Find where the given text appears and provide that cell's center as (X, Y) coordinate. 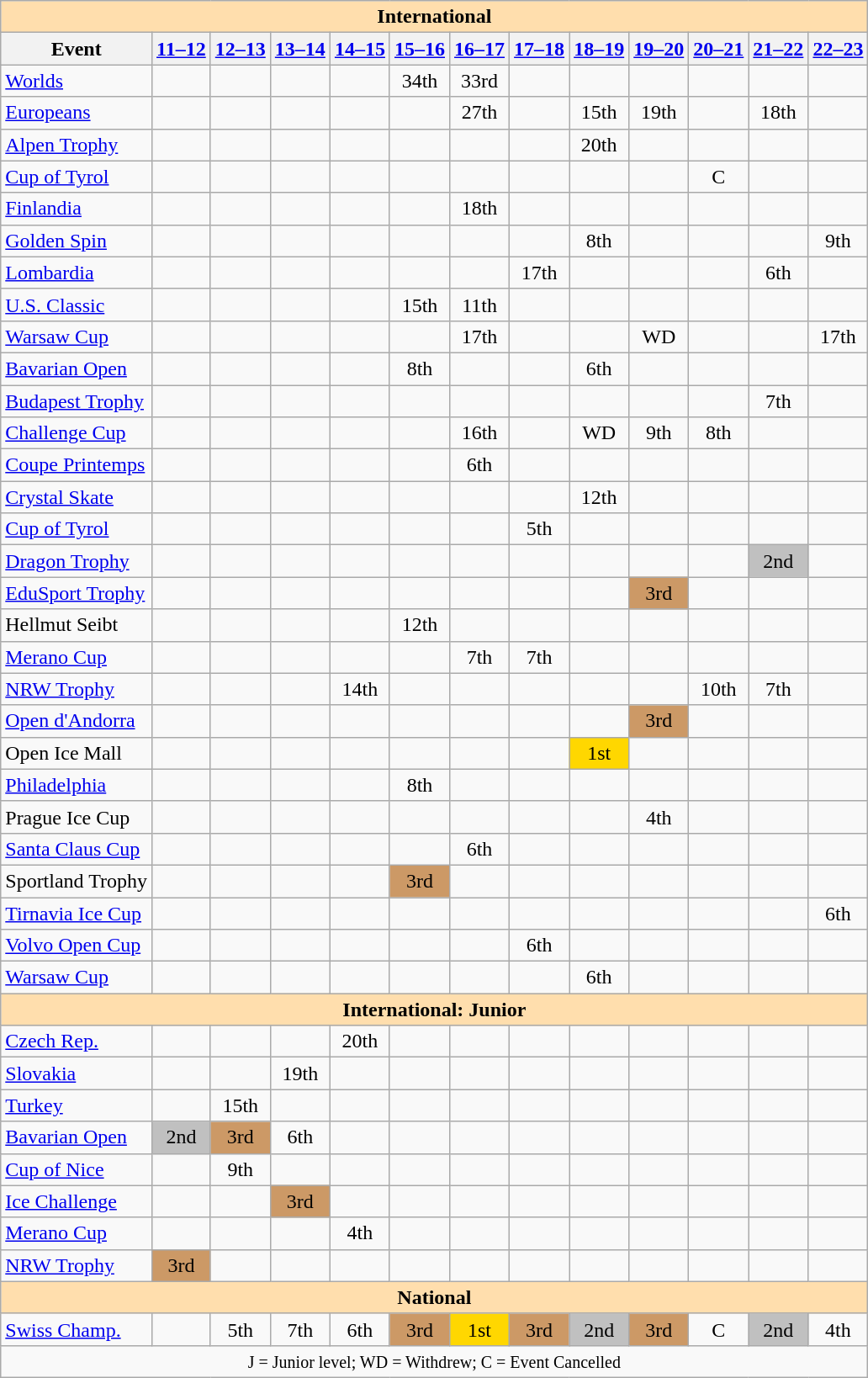
34th (419, 81)
27th (479, 113)
Open d'Andorra (77, 721)
Hellmut Seibt (77, 625)
33rd (479, 81)
16–17 (479, 49)
Turkey (77, 1105)
Alpen Trophy (77, 145)
Finlandia (77, 209)
International (434, 17)
Czech Rep. (77, 1041)
Open Ice Mall (77, 753)
Lombardia (77, 273)
16th (479, 433)
Volvo Open Cup (77, 946)
22–23 (838, 49)
Santa Claus Cup (77, 849)
Tirnavia Ice Cup (77, 913)
National (434, 1297)
Ice Challenge (77, 1201)
14th (360, 689)
19–20 (659, 49)
Worlds (77, 81)
20–21 (718, 49)
13–14 (299, 49)
EduSport Trophy (77, 593)
11th (479, 305)
Europeans (77, 113)
Slovakia (77, 1073)
18–19 (599, 49)
21–22 (779, 49)
Event (77, 49)
Cup of Nice (77, 1169)
Sportland Trophy (77, 881)
Challenge Cup (77, 433)
Crystal Skate (77, 497)
11–12 (182, 49)
Dragon Trophy (77, 561)
15–16 (419, 49)
International: Junior (434, 1010)
12–13 (241, 49)
10th (718, 689)
Budapest Trophy (77, 401)
Prague Ice Cup (77, 817)
17–18 (540, 49)
U.S. Classic (77, 305)
J = Junior level; WD = Withdrew; C = Event Cancelled (434, 1361)
Coupe Printemps (77, 465)
14–15 (360, 49)
Golden Spin (77, 241)
Swiss Champ. (77, 1329)
Philadelphia (77, 785)
